Extract the (X, Y) coordinate from the center of the cell holding the provided text.  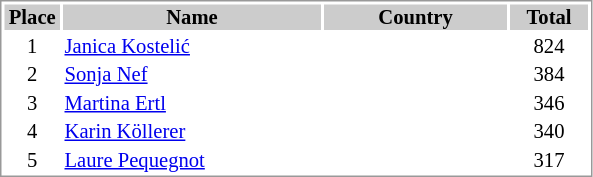
Martina Ertl (192, 103)
Place (32, 17)
824 (549, 46)
384 (549, 75)
Sonja Nef (192, 75)
Country (416, 17)
5 (32, 160)
317 (549, 160)
Laure Pequegnot (192, 160)
1 (32, 46)
Karin Köllerer (192, 131)
4 (32, 131)
3 (32, 103)
346 (549, 103)
Total (549, 17)
Janica Kostelić (192, 46)
340 (549, 131)
Name (192, 17)
2 (32, 75)
